For the text-containing cell, return its midpoint in (x, y) coordinate format. 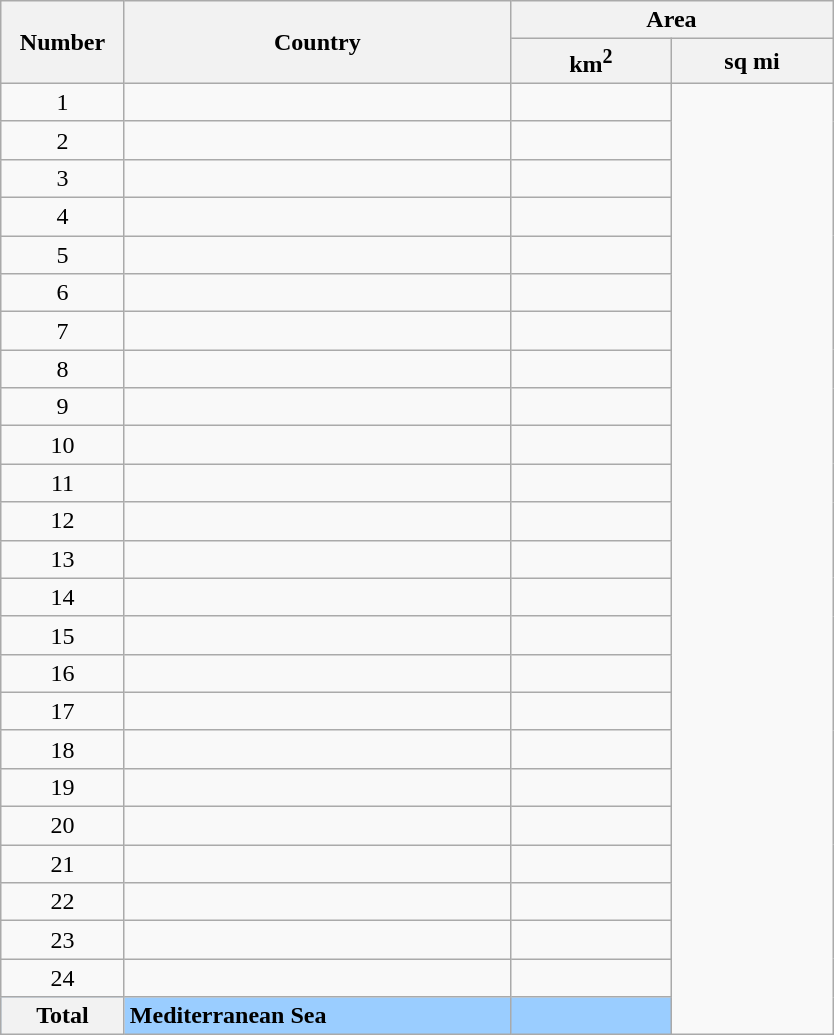
1 (63, 102)
Total (63, 1016)
sq mi (752, 62)
2 (63, 140)
km2 (590, 62)
21 (63, 864)
23 (63, 940)
19 (63, 787)
Mediterranean Sea (317, 1016)
11 (63, 483)
20 (63, 826)
24 (63, 978)
Area (671, 20)
9 (63, 407)
4 (63, 217)
10 (63, 445)
13 (63, 559)
Country (317, 42)
22 (63, 902)
16 (63, 673)
18 (63, 749)
3 (63, 178)
5 (63, 255)
14 (63, 597)
6 (63, 293)
7 (63, 331)
15 (63, 635)
12 (63, 521)
17 (63, 711)
8 (63, 369)
Number (63, 42)
